Locate the cell with the specified text and output its [x, y] center coordinate. 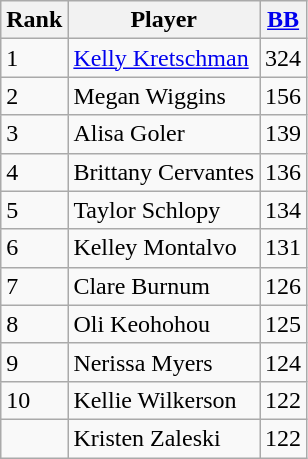
131 [284, 248]
Nerissa Myers [164, 362]
125 [284, 324]
Rank [34, 20]
BB [284, 20]
8 [34, 324]
4 [34, 172]
Megan Wiggins [164, 96]
Player [164, 20]
324 [284, 58]
Kellie Wilkerson [164, 400]
Alisa Goler [164, 134]
7 [34, 286]
126 [284, 286]
Clare Burnum [164, 286]
6 [34, 248]
9 [34, 362]
Oli Keohohou [164, 324]
1 [34, 58]
5 [34, 210]
3 [34, 134]
136 [284, 172]
156 [284, 96]
Brittany Cervantes [164, 172]
Taylor Schlopy [164, 210]
Kelley Montalvo [164, 248]
Kelly Kretschman [164, 58]
134 [284, 210]
Kristen Zaleski [164, 438]
139 [284, 134]
124 [284, 362]
10 [34, 400]
2 [34, 96]
